Find where the given text appears and provide that cell's center as [X, Y] coordinate. 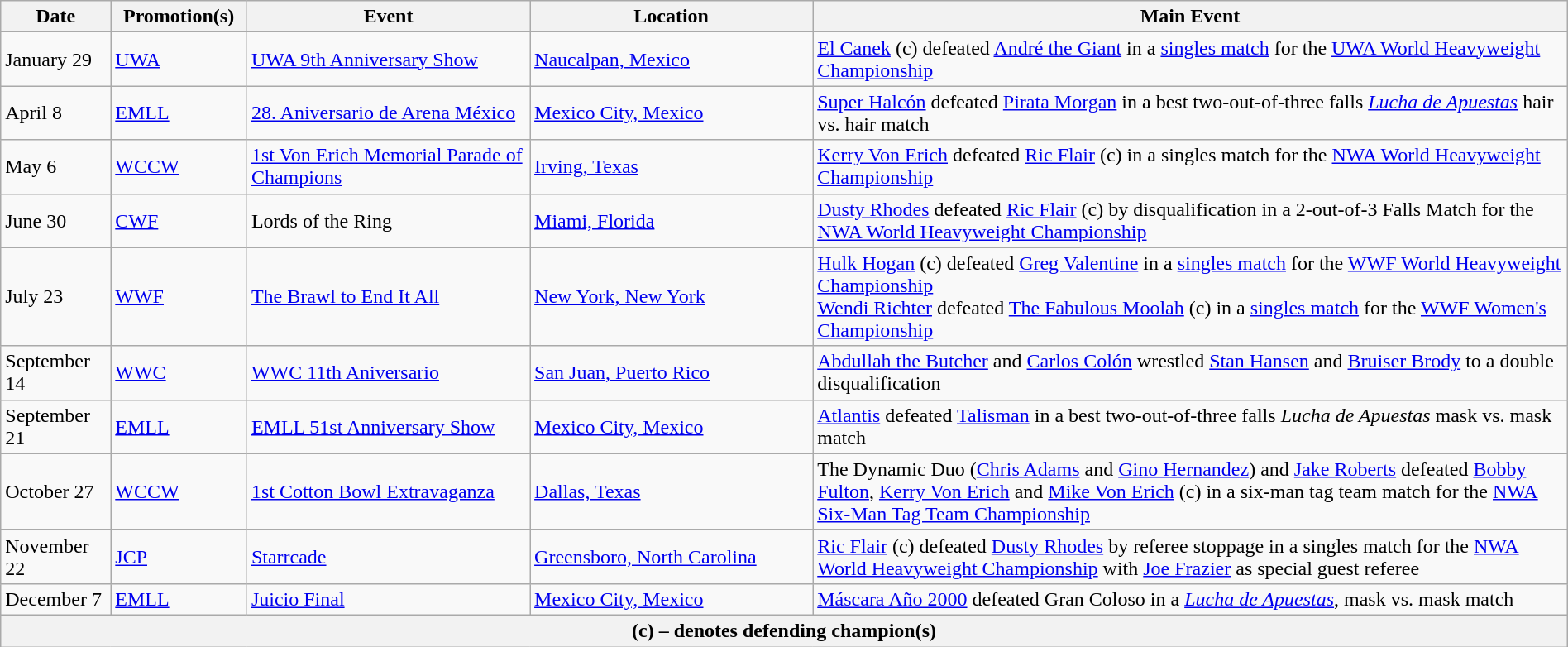
1st Von Erich Memorial Parade of Champions [388, 167]
Lords of the Ring [388, 220]
San Juan, Puerto Rico [672, 372]
Greensboro, North Carolina [672, 556]
Dallas, Texas [672, 491]
Máscara Año 2000 defeated Gran Coloso in a Lucha de Apuestas, mask vs. mask match [1191, 599]
WWC 11th Aniversario [388, 372]
New York, New York [672, 296]
Kerry Von Erich defeated Ric Flair (c) in a singles match for the NWA World Heavyweight Championship [1191, 167]
El Canek (c) defeated André the Giant in a singles match for the UWA World Heavyweight Championship [1191, 60]
Atlantis defeated Talisman in a best two-out-of-three falls Lucha de Apuestas mask vs. mask match [1191, 427]
WWC [179, 372]
Abdullah the Butcher and Carlos Colón wrestled Stan Hansen and Bruiser Brody to a double disqualification [1191, 372]
September 21 [56, 427]
October 27 [56, 491]
(c) – denotes defending champion(s) [784, 630]
Super Halcón defeated Pirata Morgan in a best two-out-of-three falls Lucha de Apuestas hair vs. hair match [1191, 113]
CWF [179, 220]
28. Aniversario de Arena México [388, 113]
EMLL 51st Anniversary Show [388, 427]
July 23 [56, 296]
Date [56, 17]
JCP [179, 556]
May 6 [56, 167]
Event [388, 17]
April 8 [56, 113]
Irving, Texas [672, 167]
UWA 9th Anniversary Show [388, 60]
Juicio Final [388, 599]
WWF [179, 296]
December 7 [56, 599]
The Brawl to End It All [388, 296]
November 22 [56, 556]
1st Cotton Bowl Extravaganza [388, 491]
Dusty Rhodes defeated Ric Flair (c) by disqualification in a 2-out-of-3 Falls Match for the NWA World Heavyweight Championship [1191, 220]
UWA [179, 60]
Location [672, 17]
Starrcade [388, 556]
Miami, Florida [672, 220]
Main Event [1191, 17]
June 30 [56, 220]
Promotion(s) [179, 17]
January 29 [56, 60]
September 14 [56, 372]
Naucalpan, Mexico [672, 60]
